Extract the (x, y) coordinate from the center of the cell holding the provided text.  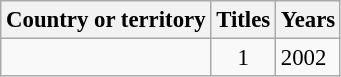
Country or territory (106, 20)
2002 (308, 58)
Titles (244, 20)
1 (244, 58)
Years (308, 20)
